Identify which cell holds the provided text, then report its (X, Y) central coordinate. 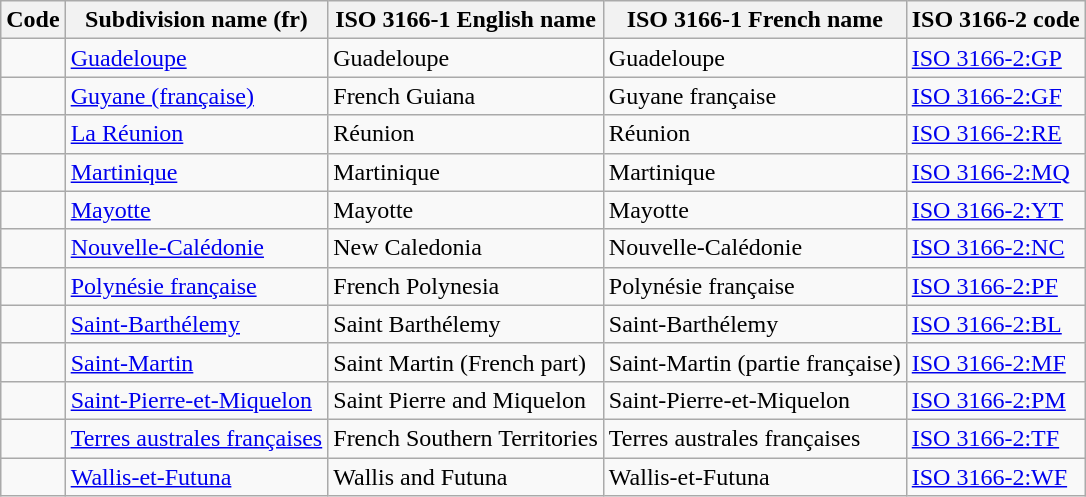
Subdivision name (fr) (196, 20)
ISO 3166-2:PF (996, 286)
ISO 3166-1 English name (466, 20)
ISO 3166-2:YT (996, 210)
Saint Martin (French part) (466, 362)
ISO 3166-2:PM (996, 400)
ISO 3166-2:WF (996, 477)
ISO 3166-2:RE (996, 134)
ISO 3166-2 code (996, 20)
Saint Barthélemy (466, 324)
La Réunion (196, 134)
Code (33, 20)
ISO 3166-2:GP (996, 58)
Saint-Martin (partie française) (754, 362)
ISO 3166-1 French name (754, 20)
Guyane (française) (196, 96)
French Southern Territories (466, 438)
Guyane française (754, 96)
ISO 3166-2:MF (996, 362)
ISO 3166-2:TF (996, 438)
ISO 3166-2:BL (996, 324)
New Caledonia (466, 248)
Saint-Martin (196, 362)
Wallis and Futuna (466, 477)
ISO 3166-2:NC (996, 248)
French Polynesia (466, 286)
ISO 3166-2:GF (996, 96)
Saint Pierre and Miquelon (466, 400)
ISO 3166-2:MQ (996, 172)
French Guiana (466, 96)
